Return (x, y) of the center of cell containing provided text 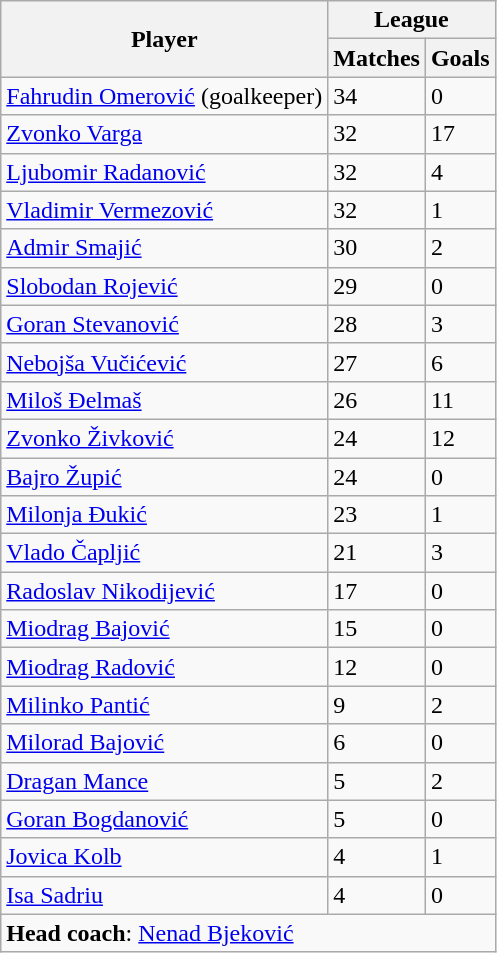
Miloš Đelmaš (164, 400)
Radoslav Nikodijević (164, 591)
Slobodan Rojević (164, 286)
Isa Sadriu (164, 895)
Head coach: Nenad Bjeković (248, 933)
Goran Bogdanović (164, 819)
Goals (460, 58)
28 (377, 324)
Player (164, 39)
Fahrudin Omerović (goalkeeper) (164, 96)
9 (377, 705)
Milonja Đukić (164, 515)
Zvonko Živković (164, 438)
Vladimir Vermezović (164, 210)
Zvonko Varga (164, 134)
21 (377, 553)
23 (377, 515)
34 (377, 96)
Dragan Mance (164, 781)
Goran Stevanović (164, 324)
Bajro Župić (164, 477)
Miodrag Radović (164, 667)
Ljubomir Radanović (164, 172)
29 (377, 286)
Jovica Kolb (164, 857)
11 (460, 400)
15 (377, 629)
Nebojša Vučićević (164, 362)
Milinko Pantić (164, 705)
27 (377, 362)
League (412, 20)
26 (377, 400)
30 (377, 248)
Milorad Bajović (164, 743)
Matches (377, 58)
Vlado Čapljić (164, 553)
Miodrag Bajović (164, 629)
Admir Smajić (164, 248)
